For the text-containing cell, return its midpoint in (X, Y) coordinate format. 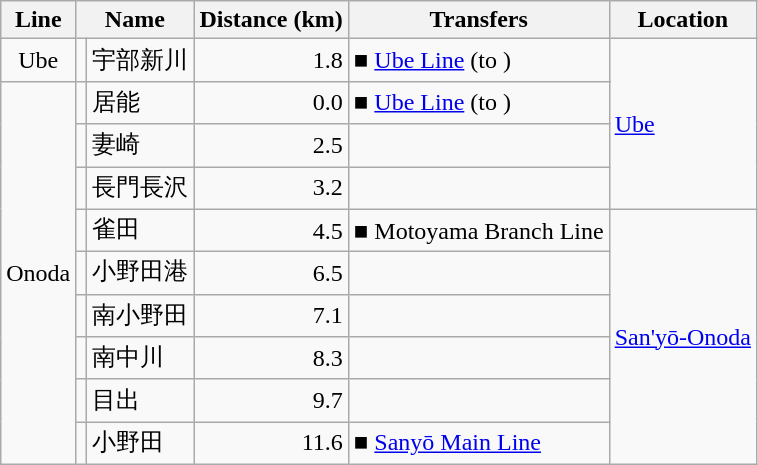
妻崎 (140, 146)
11.6 (271, 444)
Location (682, 20)
小野田港 (140, 274)
Transfers (478, 20)
居能 (140, 102)
Distance (km) (271, 20)
目出 (140, 400)
4.5 (271, 230)
南中川 (140, 358)
San'yō-Onoda (682, 336)
3.2 (271, 188)
0.0 (271, 102)
南小野田 (140, 316)
■ Sanyō Main Line (478, 444)
2.5 (271, 146)
雀田 (140, 230)
長門長沢 (140, 188)
9.7 (271, 400)
8.3 (271, 358)
1.8 (271, 60)
小野田 (140, 444)
Line (38, 20)
Name (135, 20)
7.1 (271, 316)
Onoda (38, 272)
6.5 (271, 274)
宇部新川 (140, 60)
■ Motoyama Branch Line (478, 230)
